Search for the cell housing the specified text and yield its [X, Y] center coordinate. 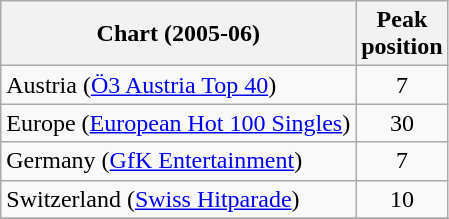
30 [402, 123]
Peakposition [402, 34]
Austria (Ö3 Austria Top 40) [178, 85]
Chart (2005-06) [178, 34]
Switzerland (Swiss Hitparade) [178, 199]
10 [402, 199]
Europe (European Hot 100 Singles) [178, 123]
Germany (GfK Entertainment) [178, 161]
